Search for the cell housing the specified text and yield its (x, y) center coordinate. 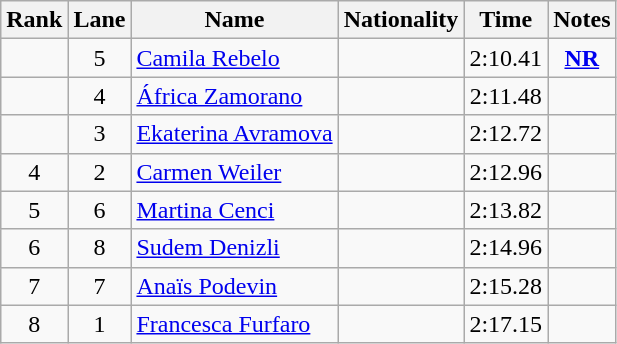
Rank (34, 20)
2:15.28 (506, 286)
Sudem Denizli (234, 248)
NR (582, 58)
África Zamorano (234, 96)
3 (100, 134)
1 (100, 324)
2:14.96 (506, 248)
Francesca Furfaro (234, 324)
Name (234, 20)
Notes (582, 20)
2:10.41 (506, 58)
Time (506, 20)
Camila Rebelo (234, 58)
Lane (100, 20)
2:12.96 (506, 172)
2:13.82 (506, 210)
2:12.72 (506, 134)
Martina Cenci (234, 210)
Carmen Weiler (234, 172)
2 (100, 172)
2:17.15 (506, 324)
2:11.48 (506, 96)
Nationality (401, 20)
Ekaterina Avramova (234, 134)
Anaïs Podevin (234, 286)
